Search for the cell housing the specified text and yield its [x, y] center coordinate. 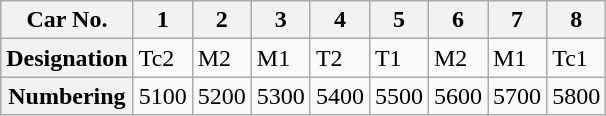
5800 [576, 96]
Designation [67, 58]
5100 [162, 96]
1 [162, 20]
T1 [398, 58]
6 [458, 20]
7 [518, 20]
8 [576, 20]
5300 [280, 96]
3 [280, 20]
2 [222, 20]
T2 [340, 58]
5600 [458, 96]
Tc1 [576, 58]
5400 [340, 96]
Car No. [67, 20]
5700 [518, 96]
5 [398, 20]
5200 [222, 96]
4 [340, 20]
5500 [398, 96]
Tc2 [162, 58]
Numbering [67, 96]
